Return the [X, Y] coordinate for the center point of the cell that contains the specified text.  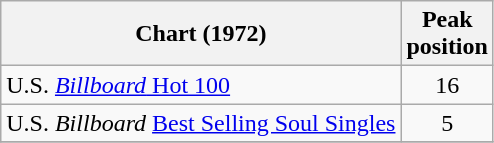
Peakposition [447, 34]
Chart (1972) [201, 34]
U.S. Billboard Best Selling Soul Singles [201, 123]
5 [447, 123]
16 [447, 85]
U.S. Billboard Hot 100 [201, 85]
